Find where the given text appears and provide that cell's center as (x, y) coordinate. 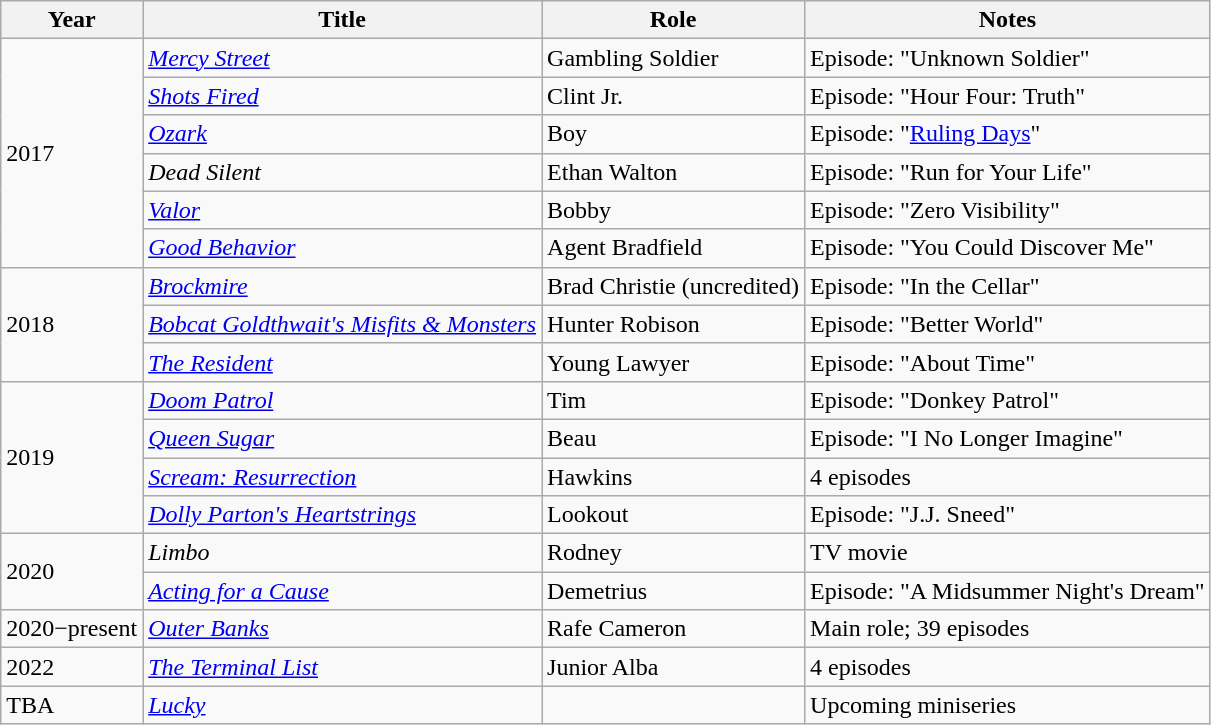
Episode: "You Could Discover Me" (1008, 248)
Notes (1008, 20)
Hawkins (674, 477)
2020 (72, 572)
Limbo (342, 553)
Episode: "Donkey Patrol" (1008, 400)
2020−present (72, 629)
2017 (72, 153)
Episode: "Unknown Soldier" (1008, 58)
TBA (72, 705)
TV movie (1008, 553)
Acting for a Cause (342, 591)
Mercy Street (342, 58)
Episode: "Hour Four: Truth" (1008, 96)
The Resident (342, 362)
Agent Bradfield (674, 248)
Year (72, 20)
Ethan Walton (674, 172)
2018 (72, 324)
Queen Sugar (342, 438)
Episode: "Run for Your Life" (1008, 172)
Episode: "A Midsummer Night's Dream" (1008, 591)
Tim (674, 400)
Lucky (342, 705)
Bobby (674, 210)
Brockmire (342, 286)
Upcoming miniseries (1008, 705)
Main role; 39 episodes (1008, 629)
Episode: "Better World" (1008, 324)
Ozark (342, 134)
Episode: "In the Cellar" (1008, 286)
Boy (674, 134)
Brad Christie (uncredited) (674, 286)
Clint Jr. (674, 96)
Lookout (674, 515)
Rafe Cameron (674, 629)
Demetrius (674, 591)
Young Lawyer (674, 362)
Good Behavior (342, 248)
Title (342, 20)
2019 (72, 457)
Episode: "About Time" (1008, 362)
Bobcat Goldthwait's Misfits & Monsters (342, 324)
Scream: Resurrection (342, 477)
Dead Silent (342, 172)
Outer Banks (342, 629)
Valor (342, 210)
Beau (674, 438)
Shots Fired (342, 96)
2022 (72, 667)
Dolly Parton's Heartstrings (342, 515)
Episode: "Zero Visibility" (1008, 210)
Episode: "Ruling Days" (1008, 134)
The Terminal List (342, 667)
Hunter Robison (674, 324)
Junior Alba (674, 667)
Role (674, 20)
Gambling Soldier (674, 58)
Doom Patrol (342, 400)
Episode: "I No Longer Imagine" (1008, 438)
Episode: "J.J. Sneed" (1008, 515)
Rodney (674, 553)
